Identify which cell holds the provided text, then report its [X, Y] central coordinate. 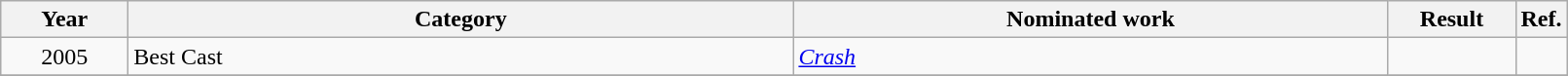
Crash [1090, 57]
Ref. [1542, 19]
2005 [64, 57]
Result [1452, 19]
Nominated work [1090, 19]
Best Cast [461, 57]
Year [64, 19]
Category [461, 19]
